Pinpoint the cell where the given text exists, returning its (x, y) midpoint coordinate. 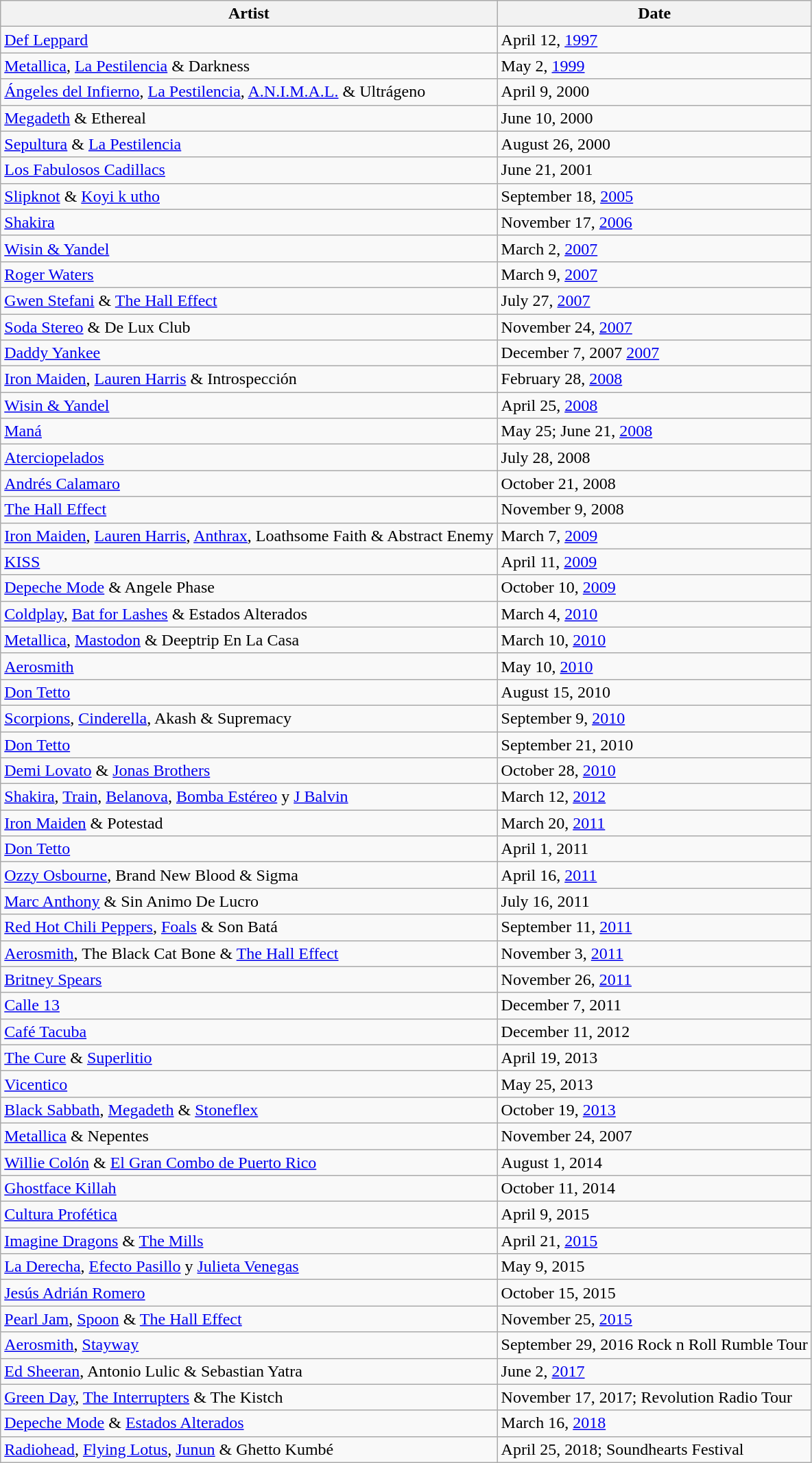
April 12, 1997 (654, 40)
October 11, 2014 (654, 1189)
April 19, 2013 (654, 1058)
September 29, 2016 Rock n Roll Rumble Tour (654, 1345)
Iron Maiden, Lauren Harris, Anthrax, Loathsome Faith & Abstract Enemy (249, 536)
Demi Lovato & Jonas Brothers (249, 771)
Maná (249, 431)
July 28, 2008 (654, 457)
May 25; June 21, 2008 (654, 431)
Black Sabbath, Megadeth & Stoneflex (249, 1110)
Shakira, Train, Belanova, Bomba Estéreo y J Balvin (249, 797)
Depeche Mode & Angele Phase (249, 588)
Def Leppard (249, 40)
Daddy Yankee (249, 353)
Green Day, The Interrupters & The Kistch (249, 1397)
April 25, 2018; Soundhearts Festival (654, 1449)
Vicentico (249, 1084)
Ángeles del Infierno, La Pestilencia, A.N.I.M.A.L. & Ultrágeno (249, 92)
Megadeth & Ethereal (249, 118)
August 26, 2000 (654, 144)
September 11, 2011 (654, 927)
Radiohead, Flying Lotus, Junun & Ghetto Kumbé (249, 1449)
March 20, 2011 (654, 823)
April 11, 2009 (654, 562)
The Cure & Superlitio (249, 1058)
Café Tacuba (249, 1032)
November 17, 2006 (654, 222)
April 25, 2008 (654, 405)
The Hall Effect (249, 510)
October 15, 2015 (654, 1293)
November 3, 2011 (654, 953)
KISS (249, 562)
November 9, 2008 (654, 510)
La Derecha, Efecto Pasillo y Julieta Venegas (249, 1267)
March 4, 2010 (654, 614)
Ed Sheeran, Antonio Lulic & Sebastian Yatra (249, 1371)
May 10, 2010 (654, 666)
June 10, 2000 (654, 118)
Iron Maiden & Potestad (249, 823)
Los Fabulosos Cadillacs (249, 170)
April 1, 2011 (654, 849)
September 21, 2010 (654, 744)
March 7, 2009 (654, 536)
Aerosmith, Stayway (249, 1345)
July 16, 2011 (654, 901)
November 26, 2011 (654, 979)
Depeche Mode & Estados Alterados (249, 1423)
March 2, 2007 (654, 248)
December 7, 2011 (654, 1006)
February 28, 2008 (654, 379)
Jesús Adrián Romero (249, 1293)
Shakira (249, 222)
Ozzy Osbourne, Brand New Blood & Sigma (249, 875)
April 16, 2011 (654, 875)
Metallica & Nepentes (249, 1136)
June 2, 2017 (654, 1371)
Pearl Jam, Spoon & The Hall Effect (249, 1319)
Ghostface Killah (249, 1189)
April 9, 2015 (654, 1215)
June 21, 2001 (654, 170)
Aterciopelados (249, 457)
March 9, 2007 (654, 274)
September 18, 2005 (654, 196)
November 25, 2015 (654, 1319)
Andrés Calamaro (249, 484)
December 11, 2012 (654, 1032)
Slipknot & Koyi k utho (249, 196)
October 19, 2013 (654, 1110)
October 21, 2008 (654, 484)
Metallica, La Pestilencia & Darkness (249, 66)
October 28, 2010 (654, 771)
October 10, 2009 (654, 588)
May 25, 2013 (654, 1084)
Marc Anthony & Sin Animo De Lucro (249, 901)
Scorpions, Cinderella, Akash & Supremacy (249, 718)
November 17, 2017; Revolution Radio Tour (654, 1397)
Aerosmith (249, 666)
Cultura Profética (249, 1215)
Iron Maiden, Lauren Harris & Introspección (249, 379)
Coldplay, Bat for Lashes & Estados Alterados (249, 614)
Britney Spears (249, 979)
Aerosmith, The Black Cat Bone & The Hall Effect (249, 953)
July 27, 2007 (654, 300)
Red Hot Chili Peppers, Foals & Son Batá (249, 927)
September 9, 2010 (654, 718)
Willie Colón & El Gran Combo de Puerto Rico (249, 1163)
April 21, 2015 (654, 1241)
March 16, 2018 (654, 1423)
April 9, 2000 (654, 92)
Gwen Stefani & The Hall Effect (249, 300)
Soda Stereo & De Lux Club (249, 327)
March 12, 2012 (654, 797)
Sepultura & La Pestilencia (249, 144)
Calle 13 (249, 1006)
Date (654, 14)
Artist (249, 14)
December 7, 2007 2007 (654, 353)
Metallica, Mastodon & Deeptrip En La Casa (249, 640)
August 1, 2014 (654, 1163)
May 2, 1999 (654, 66)
May 9, 2015 (654, 1267)
March 10, 2010 (654, 640)
August 15, 2010 (654, 692)
Roger Waters (249, 274)
Imagine Dragons & The Mills (249, 1241)
